Provide the [x, y] coordinate of the cell's center where the given text is located.  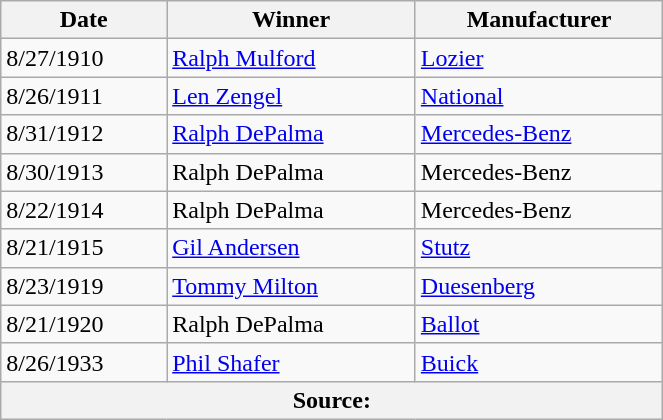
Ballot [539, 324]
National [539, 96]
Len Zengel [292, 96]
8/23/1919 [84, 286]
8/27/1910 [84, 58]
Duesenberg [539, 286]
Tommy Milton [292, 286]
8/21/1920 [84, 324]
8/30/1913 [84, 172]
8/21/1915 [84, 248]
Manufacturer [539, 20]
8/26/1911 [84, 96]
Date [84, 20]
8/31/1912 [84, 134]
Lozier [539, 58]
8/22/1914 [84, 210]
Ralph Mulford [292, 58]
Buick [539, 362]
8/26/1933 [84, 362]
Gil Andersen [292, 248]
Stutz [539, 248]
Phil Shafer [292, 362]
Source: [332, 400]
Winner [292, 20]
